Pinpoint the cell where the given text exists, returning its [X, Y] midpoint coordinate. 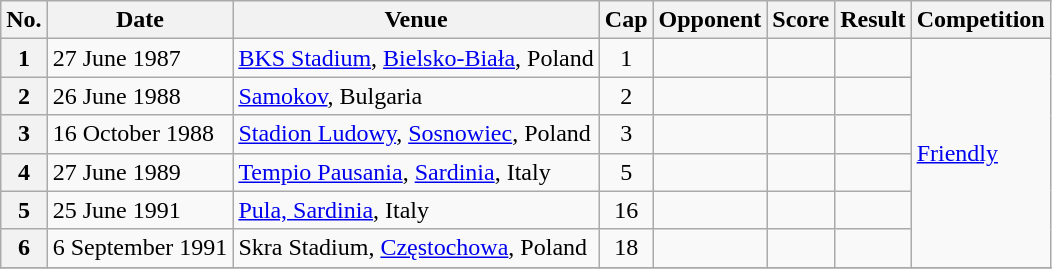
Skra Stadium, Częstochowa, Poland [416, 248]
Friendly [980, 153]
No. [24, 20]
16 October 1988 [140, 134]
16 [626, 210]
Cap [626, 20]
26 June 1988 [140, 96]
Date [140, 20]
6 [24, 248]
Samokov, Bulgaria [416, 96]
Opponent [710, 20]
27 June 1987 [140, 58]
Competition [980, 20]
Stadion Ludowy, Sosnowiec, Poland [416, 134]
27 June 1989 [140, 172]
25 June 1991 [140, 210]
18 [626, 248]
Venue [416, 20]
4 [24, 172]
Result [873, 20]
BKS Stadium, Bielsko-Biała, Poland [416, 58]
Pula, Sardinia, Italy [416, 210]
Score [801, 20]
6 September 1991 [140, 248]
Tempio Pausania, Sardinia, Italy [416, 172]
